Return [x, y] of the center of cell containing provided text 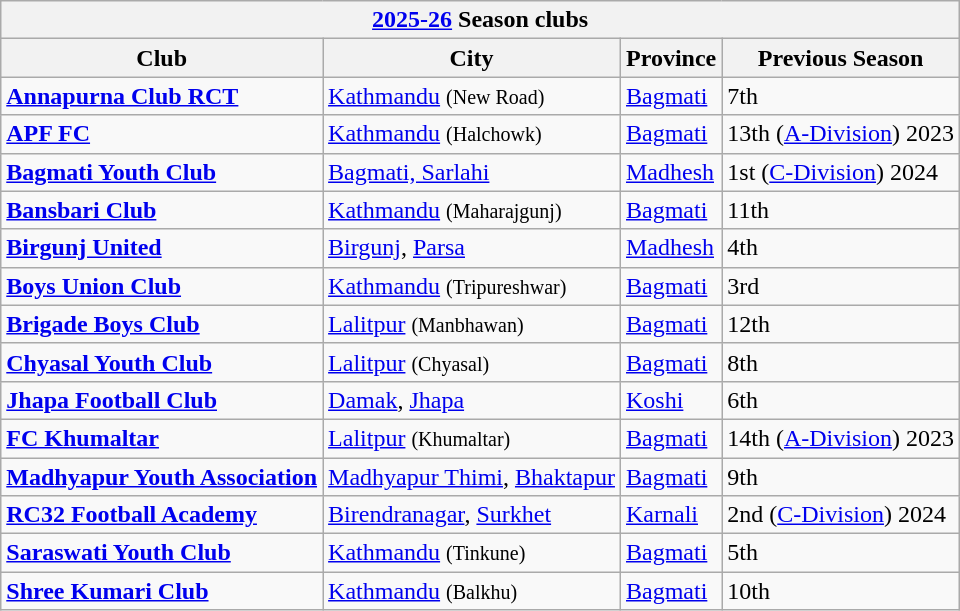
11th [841, 210]
Kathmandu (Maharajgunj) [472, 210]
Birendranagar, Surkhet [472, 515]
Kathmandu (New Road) [472, 96]
Kathmandu (Balkhu) [472, 591]
2nd (C-Division) 2024 [841, 515]
7th [841, 96]
Kathmandu (Halchowk) [472, 134]
Birgunj United [162, 248]
Annapurna Club RCT [162, 96]
FC Khumaltar [162, 438]
Bagmati Youth Club [162, 172]
8th [841, 362]
Damak, Jhapa [472, 400]
10th [841, 591]
APF FC [162, 134]
1st (C-Division) 2024 [841, 172]
6th [841, 400]
Saraswati Youth Club [162, 553]
Kathmandu (Tinkune) [472, 553]
4th [841, 248]
Club [162, 58]
Brigade Boys Club [162, 324]
Madhyapur Youth Association [162, 477]
Boys Union Club [162, 286]
14th (A-Division) 2023 [841, 438]
Bagmati, Sarlahi [472, 172]
Lalitpur (Khumaltar) [472, 438]
13th (A-Division) 2023 [841, 134]
City [472, 58]
9th [841, 477]
Province [670, 58]
Shree Kumari Club [162, 591]
RC32 Football Academy [162, 515]
12th [841, 324]
Lalitpur (Chyasal) [472, 362]
Karnali [670, 515]
5th [841, 553]
Previous Season [841, 58]
Chyasal Youth Club [162, 362]
Birgunj, Parsa [472, 248]
2025-26 Season clubs [480, 20]
Lalitpur (Manbhawan) [472, 324]
Jhapa Football Club [162, 400]
Madhyapur Thimi, Bhaktapur [472, 477]
Koshi [670, 400]
Bansbari Club [162, 210]
3rd [841, 286]
Kathmandu (Tripureshwar) [472, 286]
